Scan for the cell matching the given text and deliver its [X, Y] coordinate at center. 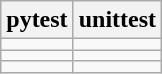
unittest [117, 20]
pytest [37, 20]
